Return (X, Y) of the center of cell containing provided text 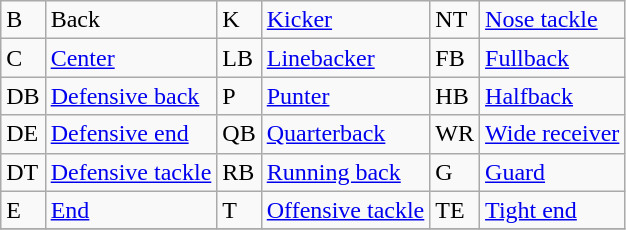
Offensive tackle (346, 210)
Defensive back (131, 96)
Defensive end (131, 134)
P (239, 96)
FB (455, 58)
End (131, 210)
DE (23, 134)
Center (131, 58)
G (455, 172)
Wide receiver (552, 134)
Fullback (552, 58)
Tight end (552, 210)
NT (455, 20)
TE (455, 210)
Punter (346, 96)
Linebacker (346, 58)
RB (239, 172)
Defensive tackle (131, 172)
Running back (346, 172)
HB (455, 96)
T (239, 210)
DT (23, 172)
DB (23, 96)
LB (239, 58)
C (23, 58)
B (23, 20)
Guard (552, 172)
Halfback (552, 96)
Back (131, 20)
E (23, 210)
WR (455, 134)
K (239, 20)
QB (239, 134)
Kicker (346, 20)
Nose tackle (552, 20)
Quarterback (346, 134)
